Output the [x, y] coordinate of the center of the cell containing the given text.  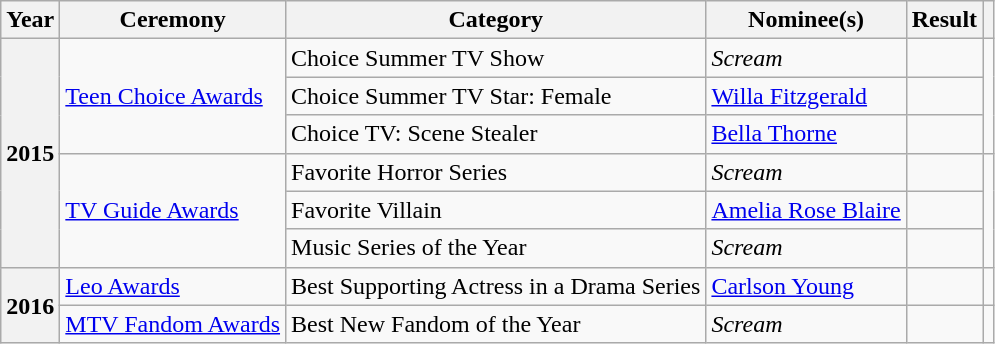
Carlson Young [806, 286]
Bella Thorne [806, 134]
Willa Fitzgerald [806, 96]
Teen Choice Awards [173, 96]
Choice TV: Scene Stealer [496, 134]
Leo Awards [173, 286]
Best New Fandom of the Year [496, 324]
Nominee(s) [806, 20]
2016 [30, 305]
TV Guide Awards [173, 210]
MTV Fandom Awards [173, 324]
Music Series of the Year [496, 248]
Result [944, 20]
Amelia Rose Blaire [806, 210]
Favorite Villain [496, 210]
Ceremony [173, 20]
Favorite Horror Series [496, 172]
Year [30, 20]
Choice Summer TV Star: Female [496, 96]
Choice Summer TV Show [496, 58]
Category [496, 20]
2015 [30, 153]
Best Supporting Actress in a Drama Series [496, 286]
